Extract the [x, y] coordinate from the center of the cell holding the provided text.  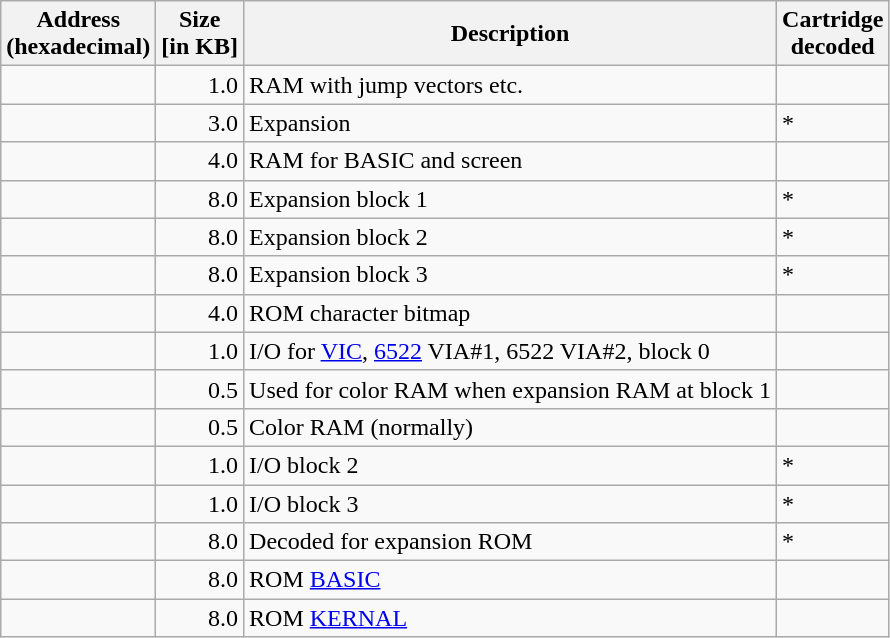
Used for color RAM when expansion RAM at block 1 [510, 389]
Expansion block 3 [510, 275]
Description [510, 34]
I/O block 3 [510, 503]
RAM with jump vectors etc. [510, 85]
ROM character bitmap [510, 313]
ROM KERNAL [510, 618]
3.0 [200, 123]
Expansion [510, 123]
Decoded for expansion ROM [510, 542]
I/O block 2 [510, 465]
Address(hexadecimal) [78, 34]
RAM for BASIC and screen [510, 161]
ROM BASIC [510, 580]
Expansion block 1 [510, 199]
Expansion block 2 [510, 237]
Cartridgedecoded [833, 34]
I/O for VIC, 6522 VIA#1, 6522 VIA#2, block 0 [510, 351]
Size[in KB] [200, 34]
Color RAM (normally) [510, 427]
